Provide the (X, Y) coordinate of the cell's center where the given text is located.  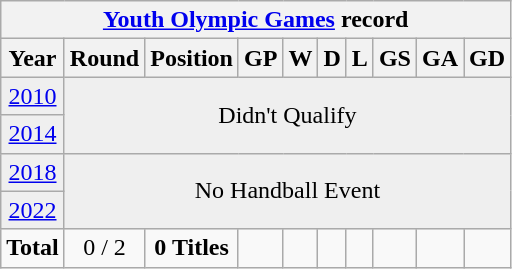
2022 (33, 210)
2010 (33, 96)
GA (440, 58)
Total (33, 248)
L (360, 58)
GP (260, 58)
Position (192, 58)
W (300, 58)
2014 (33, 134)
GD (488, 58)
0 Titles (192, 248)
Didn't Qualify (287, 115)
Year (33, 58)
Youth Olympic Games record (256, 20)
2018 (33, 172)
Round (104, 58)
GS (394, 58)
0 / 2 (104, 248)
D (332, 58)
No Handball Event (287, 191)
